Determine the [x, y] coordinate at the center of the cell enclosing the given text.  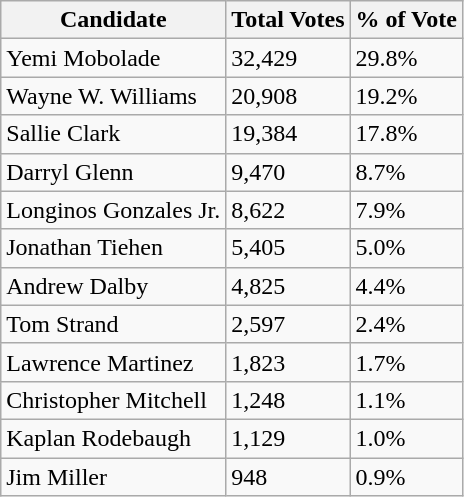
5,405 [288, 248]
32,429 [288, 58]
Tom Strand [114, 324]
8.7% [406, 172]
19.2% [406, 96]
17.8% [406, 134]
% of Vote [406, 20]
1,129 [288, 438]
1.0% [406, 438]
948 [288, 477]
Total Votes [288, 20]
Andrew Dalby [114, 286]
0.9% [406, 477]
1.1% [406, 400]
Jim Miller [114, 477]
4.4% [406, 286]
Yemi Mobolade [114, 58]
Candidate [114, 20]
20,908 [288, 96]
9,470 [288, 172]
2.4% [406, 324]
Sallie Clark [114, 134]
29.8% [406, 58]
Longinos Gonzales Jr. [114, 210]
Jonathan Tiehen [114, 248]
Lawrence Martinez [114, 362]
1.7% [406, 362]
5.0% [406, 248]
Darryl Glenn [114, 172]
4,825 [288, 286]
2,597 [288, 324]
1,248 [288, 400]
Wayne W. Williams [114, 96]
Kaplan Rodebaugh [114, 438]
8,622 [288, 210]
Christopher Mitchell [114, 400]
7.9% [406, 210]
19,384 [288, 134]
1,823 [288, 362]
